Determine the [x, y] coordinate at the center of the cell enclosing the given text.  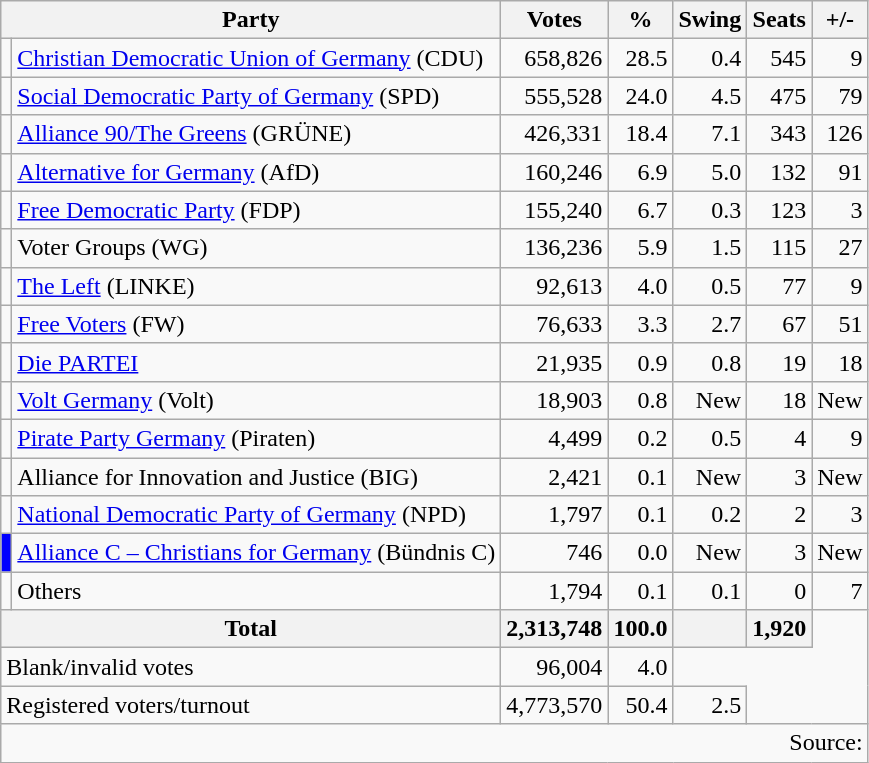
4 [780, 438]
91 [840, 172]
% [640, 20]
136,236 [554, 248]
76,633 [554, 324]
160,246 [554, 172]
545 [780, 58]
123 [780, 210]
658,826 [554, 58]
555,528 [554, 96]
6.9 [640, 172]
Pirate Party Germany (Piraten) [256, 438]
7.1 [710, 134]
1,794 [554, 591]
Alliance C – Christians for Germany (Bündnis C) [256, 553]
92,613 [554, 286]
155,240 [554, 210]
4.5 [710, 96]
Registered voters/turnout [251, 705]
475 [780, 96]
21,935 [554, 362]
6.7 [640, 210]
19 [780, 362]
746 [554, 553]
96,004 [554, 667]
18,903 [554, 400]
Blank/invalid votes [251, 667]
Total [251, 629]
Seats [780, 20]
Alliance for Innovation and Justice (BIG) [256, 477]
Free Democratic Party (FDP) [256, 210]
The Left (LINKE) [256, 286]
0.3 [710, 210]
1,920 [780, 629]
343 [780, 134]
1,797 [554, 515]
Alternative for Germany (AfD) [256, 172]
1.5 [710, 248]
Christian Democratic Union of Germany (CDU) [256, 58]
28.5 [640, 58]
115 [780, 248]
Social Democratic Party of Germany (SPD) [256, 96]
0.4 [710, 58]
2.7 [710, 324]
51 [840, 324]
132 [780, 172]
Party [251, 20]
Source: [434, 743]
5.9 [640, 248]
0.9 [640, 362]
126 [840, 134]
Swing [710, 20]
2.5 [710, 705]
50.4 [640, 705]
24.0 [640, 96]
0.0 [640, 553]
Die PARTEI [256, 362]
0 [780, 591]
Free Voters (FW) [256, 324]
426,331 [554, 134]
National Democratic Party of Germany (NPD) [256, 515]
77 [780, 286]
18.4 [640, 134]
Volt Germany (Volt) [256, 400]
Voter Groups (WG) [256, 248]
Votes [554, 20]
+/- [840, 20]
5.0 [710, 172]
7 [840, 591]
Others [256, 591]
67 [780, 324]
79 [840, 96]
4,499 [554, 438]
2,313,748 [554, 629]
2,421 [554, 477]
100.0 [640, 629]
2 [780, 515]
4,773,570 [554, 705]
Alliance 90/The Greens (GRÜNE) [256, 134]
3.3 [640, 324]
27 [840, 248]
